Scan for the cell matching the given text and deliver its (x, y) coordinate at center. 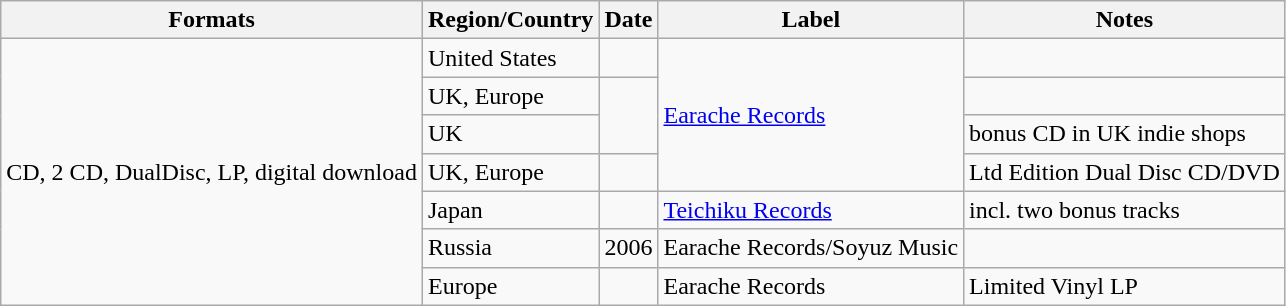
Russia (510, 248)
United States (510, 58)
incl. two bonus tracks (1125, 210)
Earache Records/Soyuz Music (811, 248)
Date (628, 20)
bonus CD in UK indie shops (1125, 134)
Notes (1125, 20)
Ltd Edition Dual Disc CD/DVD (1125, 172)
Teichiku Records (811, 210)
Japan (510, 210)
CD, 2 CD, DualDisc, LP, digital download (212, 172)
2006 (628, 248)
UK (510, 134)
Europe (510, 286)
Formats (212, 20)
Label (811, 20)
Limited Vinyl LP (1125, 286)
Region/Country (510, 20)
